Locate the cell with the specified text and output its [X, Y] center coordinate. 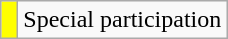
Special participation [122, 20]
